Identify which cell holds the provided text, then report its (x, y) central coordinate. 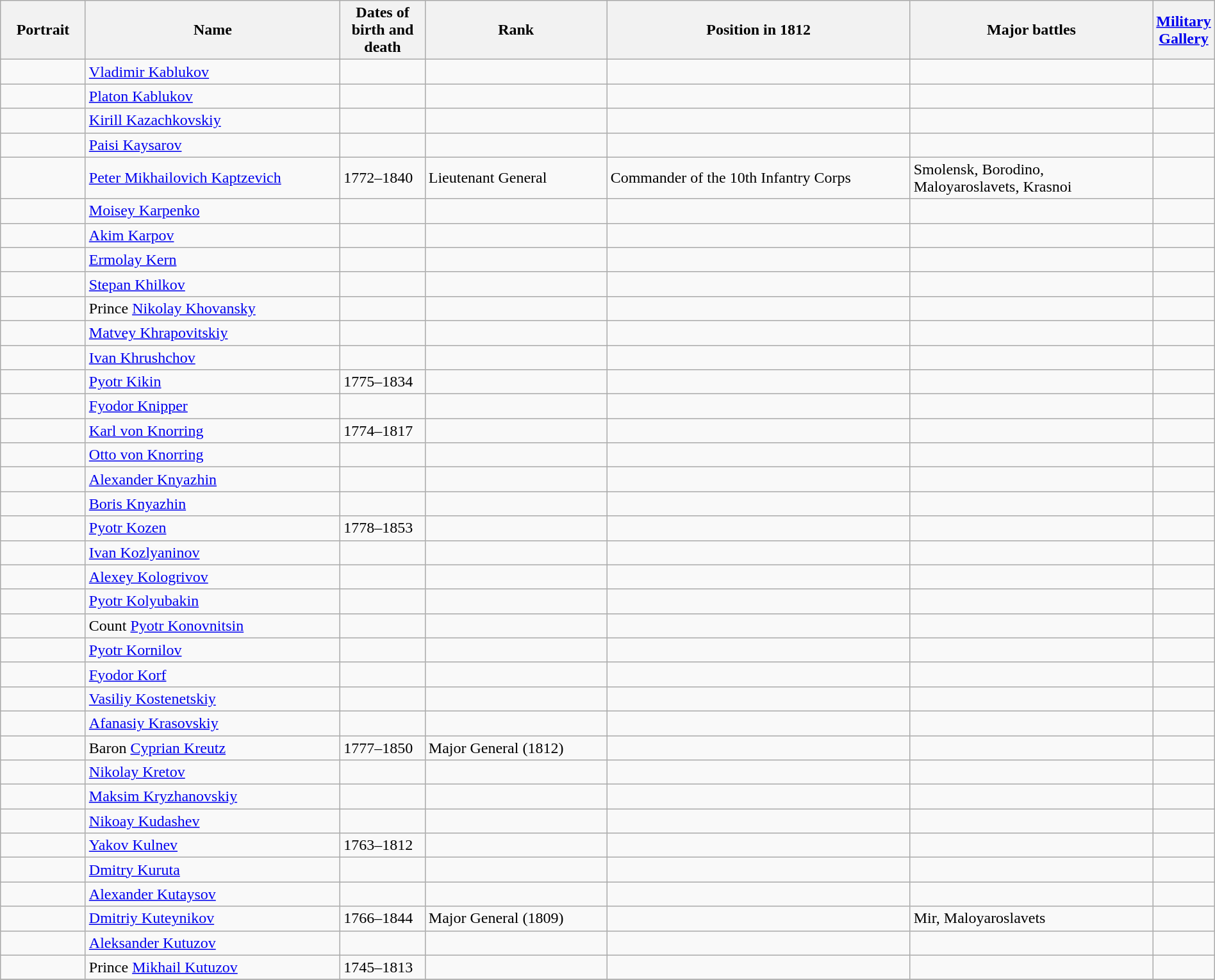
1774–1817 (383, 431)
Matvey Khrapovitskiy (213, 333)
Maksim Kryzhanovskiy (213, 797)
Commander of the 10th Infantry Corps (759, 178)
Pyotr Kikin (213, 382)
Stepan Khilkov (213, 284)
1766–1844 (383, 918)
1775–1834 (383, 382)
Nikoay Kudashev (213, 821)
Alexey Kologrivov (213, 577)
Ivan Kozlyaninov (213, 552)
Pyotr Kolyubakin (213, 601)
1745–1813 (383, 967)
Portrait (44, 30)
Platon Kablukov (213, 96)
Kirill Kazachkovskiy (213, 120)
Dates of birth and death (383, 30)
1772–1840 (383, 178)
Major General (1812) (516, 748)
Pyotr Kornilov (213, 650)
Vasiliy Kostenetskiy (213, 699)
Moisey Karpenko (213, 211)
Afanasiy Krasovskiy (213, 723)
Name (213, 30)
Prince Nikolay Khovansky (213, 308)
Mir, Maloyaroslavets (1032, 918)
Karl von Knorring (213, 431)
Count Pyotr Konovnitsin (213, 626)
Military Gallery (1184, 30)
Prince Mikhail Kutuzov (213, 967)
Position in 1812 (759, 30)
Fyodor Knipper (213, 406)
Vladimir Kablukov (213, 72)
Ermolay Kern (213, 260)
Boris Knyazhin (213, 504)
Fyodor Korf (213, 674)
Major battles (1032, 30)
Dmitry Kuruta (213, 870)
Alexander Knyazhin (213, 479)
Pyotr Kozen (213, 528)
Yakov Kulnev (213, 845)
Paisi Kaysarov (213, 145)
Peter Mikhailovich Kaptzevich (213, 178)
Lieutenant General (516, 178)
1777–1850 (383, 748)
Nikolay Kretov (213, 772)
Baron Cyprian Kreutz (213, 748)
1778–1853 (383, 528)
Alexander Kutaysov (213, 894)
Aleksander Kutuzov (213, 943)
Ivan Khrushchov (213, 357)
Dmitriy Kuteynikov (213, 918)
Akim Karpov (213, 235)
Smolensk, Borodino, Maloyaroslavets, Krasnoi (1032, 178)
1763–1812 (383, 845)
Rank (516, 30)
Major General (1809) (516, 918)
Otto von Knorring (213, 455)
